Find where the given text appears and provide that cell's center as [X, Y] coordinate. 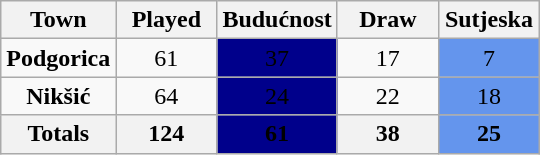
Budućnost [277, 20]
25 [488, 134]
17 [388, 58]
Draw [388, 20]
24 [277, 96]
Totals [58, 134]
124 [166, 134]
37 [277, 58]
Nikšić [58, 96]
7 [488, 58]
Sutjeska [488, 20]
64 [166, 96]
Played [166, 20]
38 [388, 134]
Town [58, 20]
22 [388, 96]
Podgorica [58, 58]
18 [488, 96]
